Output the (x, y) coordinate of the center of the cell containing the given text.  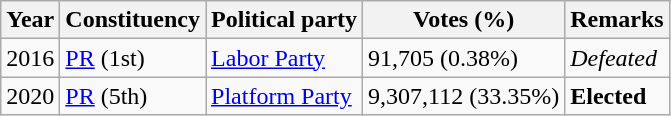
Defeated (617, 58)
Votes (%) (464, 20)
Elected (617, 96)
9,307,112 (33.35%) (464, 96)
2016 (30, 58)
PR (1st) (133, 58)
PR (5th) (133, 96)
Year (30, 20)
Political party (284, 20)
2020 (30, 96)
Platform Party (284, 96)
Constituency (133, 20)
Remarks (617, 20)
91,705 (0.38%) (464, 58)
Labor Party (284, 58)
